From the cell containing the given text, extract its center point as [X, Y] coordinate. 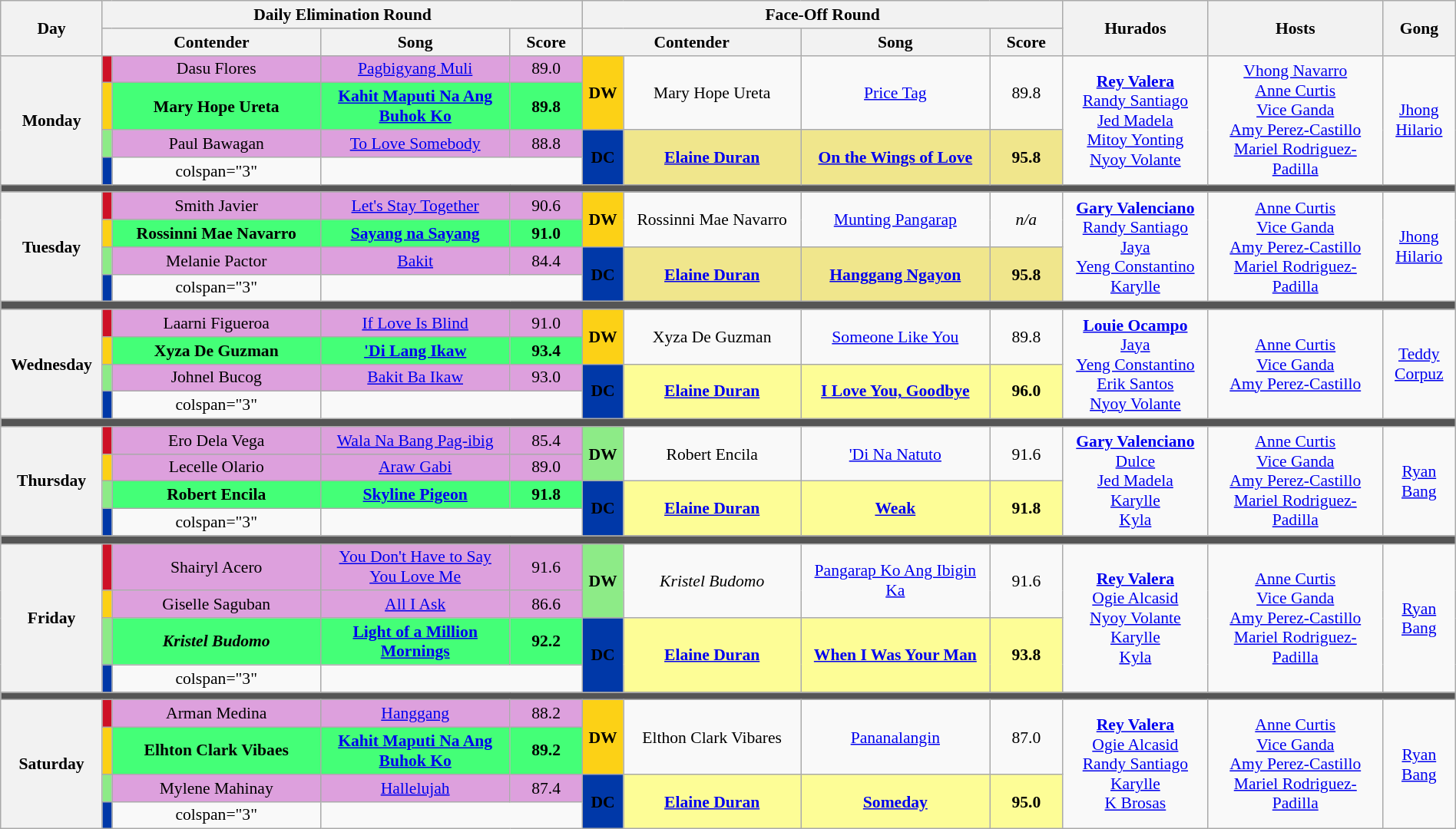
Gong [1419, 28]
Hanggang [415, 714]
n/a [1026, 220]
Bakit Ba Ikaw [415, 378]
Skyline Pigeon [415, 495]
Day [52, 28]
Ero Dela Vega [217, 441]
Hallelujah [415, 788]
Saturday [52, 765]
93.4 [547, 351]
89.2 [547, 751]
93.0 [547, 378]
Hosts [1295, 28]
Price Tag [895, 92]
88.2 [547, 714]
86.6 [547, 605]
If Love Is Blind [415, 323]
93.8 [1026, 656]
88.8 [547, 144]
Pananalangin [895, 737]
Monday [52, 120]
Someday [895, 801]
Weak [895, 508]
Arman Medina [217, 714]
Gary ValencianoDulceJed MadelaKarylleKyla [1135, 481]
Gary ValencianoRandy SantiagoJayaYeng ConstantinoKarylle [1135, 247]
Thursday [52, 481]
Smith Javier [217, 206]
Elhton Clark Vibaes [217, 751]
84.4 [547, 261]
95.0 [1026, 801]
All I Ask [415, 605]
90.6 [547, 206]
87.0 [1026, 737]
Light of a Million Mornings [415, 642]
Wednesday [52, 364]
Friday [52, 618]
Teddy Corpuz [1419, 364]
Pagbigyang Muli [415, 69]
Johnel Bucog [217, 378]
Rey ValeraRandy SantiagoJed MadelaMitoy YontingNyoy Volante [1135, 120]
96.0 [1026, 391]
Sayang na Sayang [415, 233]
I Love You, Goodbye [895, 391]
Daily Elimination Round [342, 15]
Paul Bawagan [217, 144]
When I Was Your Man [895, 656]
Shairyl Acero [217, 566]
Giselle Saguban [217, 605]
Rey ValeraOgie AlcasidRandy SantiagoKarylleK Brosas [1135, 765]
Someone Like You [895, 336]
Let's Stay Together [415, 206]
Elthon Clark Vibares [713, 737]
85.4 [547, 441]
Rey ValeraOgie AlcasidNyoy VolanteKarylleKyla [1135, 618]
Hanggang Ngayon [895, 275]
Anne CurtisVice GandaAmy Perez-Castillo [1295, 364]
Pangarap Ko Ang Ibigin Ka [895, 580]
92.2 [547, 642]
To Love Somebody [415, 144]
Tuesday [52, 247]
87.4 [547, 788]
Araw Gabi [415, 467]
Melanie Pactor [217, 261]
On the Wings of Love [895, 157]
Laarni Figueroa [217, 323]
Wala Na Bang Pag-ibig [415, 441]
Vhong NavarroAnne CurtisVice GandaAmy Perez-CastilloMariel Rodriguez-Padilla [1295, 120]
Louie OcampoJayaYeng ConstantinoErik SantosNyoy Volante [1135, 364]
Dasu Flores [217, 69]
Bakit [415, 261]
Mylene Mahinay [217, 788]
You Don't Have to Say You Love Me [415, 566]
Munting Pangarap [895, 220]
Face-Off Round [823, 15]
Hurados [1135, 28]
'Di Lang Ikaw [415, 351]
Lecelle Olario [217, 467]
'Di Na Natuto [895, 454]
